Search for the cell housing the specified text and yield its (X, Y) center coordinate. 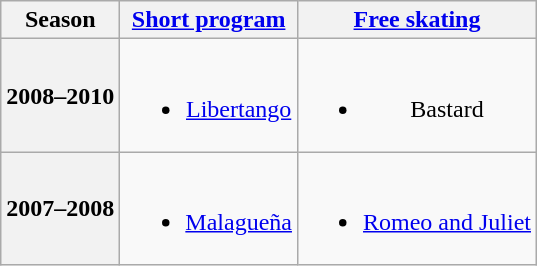
Short program (209, 20)
Libertango (209, 96)
Malagueña (209, 208)
Bastard (416, 96)
2008–2010 (60, 96)
Season (60, 20)
2007–2008 (60, 208)
Free skating (416, 20)
Romeo and Juliet (416, 208)
